Provide the (X, Y) coordinate of the cell's center where the given text is located.  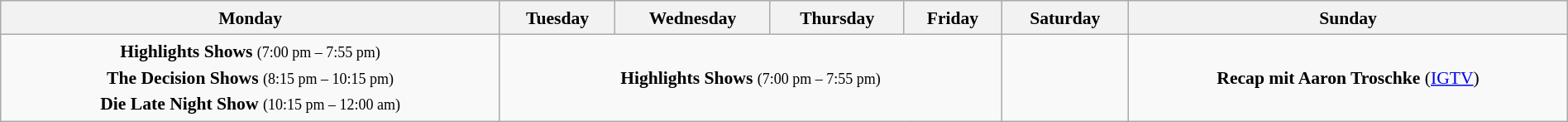
Highlights Shows (7:00 pm – 7:55 pm)The Decision Shows (8:15 pm – 10:15 pm)Die Late Night Show (10:15 pm – 12:00 am) (251, 78)
Friday (953, 17)
Monday (251, 17)
Recap mit Aaron Troschke (IGTV) (1348, 78)
Sunday (1348, 17)
Saturday (1065, 17)
Tuesday (557, 17)
Highlights Shows (7:00 pm – 7:55 pm) (750, 78)
Wednesday (693, 17)
Thursday (837, 17)
